Extract the [X, Y] coordinate from the center of the cell holding the provided text.  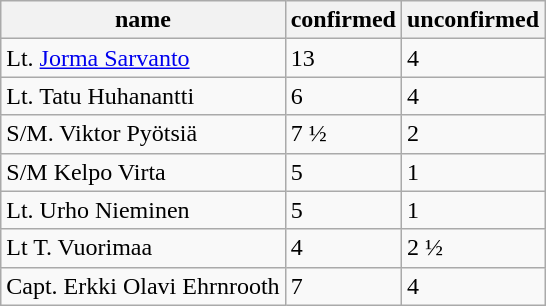
2 ½ [472, 248]
Lt T. Vuorimaa [143, 248]
confirmed [343, 20]
7 ½ [343, 134]
S/M. Viktor Pyötsiä [143, 134]
13 [343, 58]
unconfirmed [472, 20]
S/M Kelpo Virta [143, 172]
7 [343, 286]
6 [343, 96]
2 [472, 134]
Lt. Jorma Sarvanto [143, 58]
Lt. Urho Nieminen [143, 210]
Capt. Erkki Olavi Ehrnrooth [143, 286]
name [143, 20]
Lt. Tatu Huhanantti [143, 96]
